Extract the (X, Y) coordinate from the center of the cell holding the provided text.  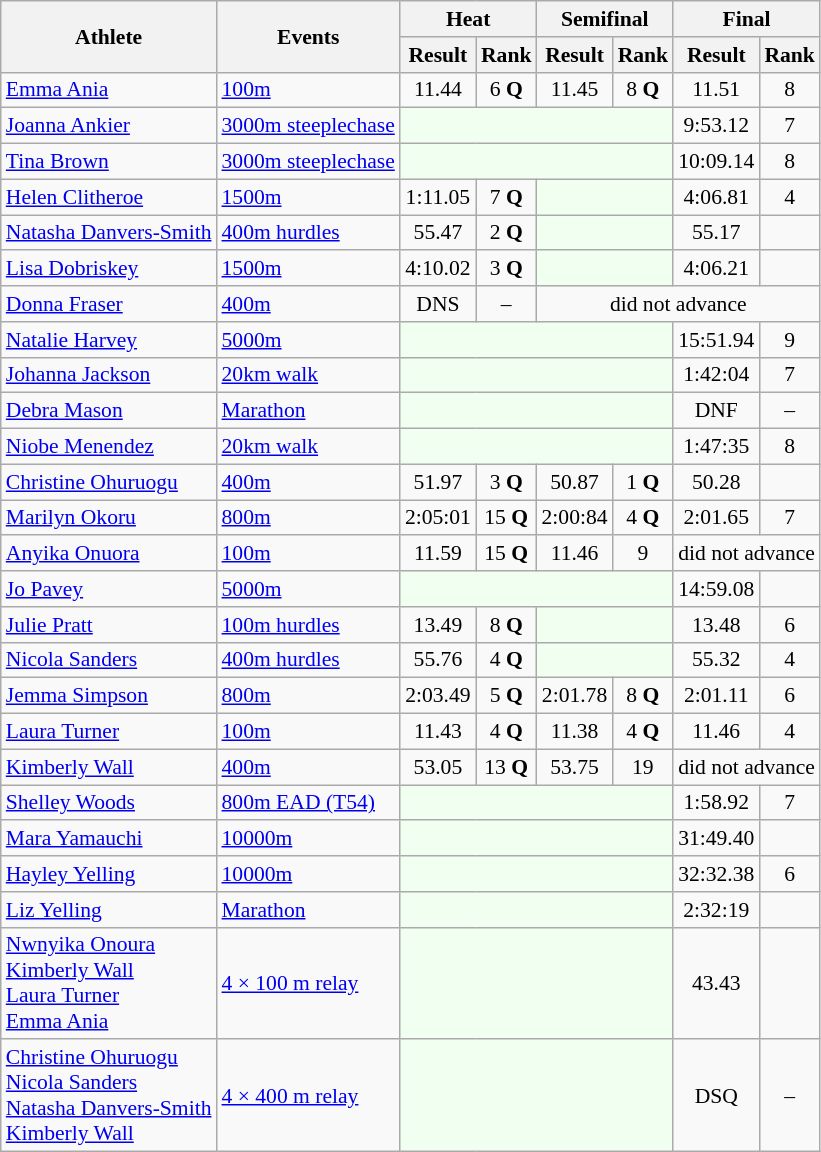
55.47 (438, 233)
2 Q (506, 233)
DNS (438, 304)
Niobe Menendez (109, 447)
10:09.14 (716, 162)
Christine OhuruoguNicola SandersNatasha Danvers-SmithKimberly Wall (109, 1096)
4:06.21 (716, 269)
1:11.05 (438, 197)
Liz Yelling (109, 910)
32:32.38 (716, 874)
Emma Ania (109, 90)
Athlete (109, 36)
55.17 (716, 233)
Semifinal (604, 19)
11.59 (438, 554)
11.51 (716, 90)
43.43 (716, 983)
53.75 (574, 767)
DSQ (716, 1096)
Natasha Danvers-Smith (109, 233)
2:01.78 (574, 696)
1:47:35 (716, 447)
51.97 (438, 482)
1:58.92 (716, 803)
50.87 (574, 482)
11.44 (438, 90)
19 (644, 767)
55.76 (438, 660)
2:01.65 (716, 518)
1 Q (644, 482)
31:49.40 (716, 839)
2:03.49 (438, 696)
2:00:84 (574, 518)
11.43 (438, 732)
5 Q (506, 696)
100m hurdles (308, 625)
Marilyn Okoru (109, 518)
2:05:01 (438, 518)
Lisa Dobriskey (109, 269)
Kimberly Wall (109, 767)
Julie Pratt (109, 625)
13 Q (506, 767)
Johanna Jackson (109, 375)
Shelley Woods (109, 803)
Jo Pavey (109, 589)
Hayley Yelling (109, 874)
11.45 (574, 90)
4:06.81 (716, 197)
Christine Ohuruogu (109, 482)
Tina Brown (109, 162)
Helen Clitheroe (109, 197)
Anyika Onuora (109, 554)
Jemma Simpson (109, 696)
1:42:04 (716, 375)
Joanna Ankier (109, 126)
Natalie Harvey (109, 340)
7 Q (506, 197)
2:01.11 (716, 696)
4 × 400 m relay (308, 1096)
6 Q (506, 90)
Nicola Sanders (109, 660)
4:10.02 (438, 269)
2:32:19 (716, 910)
Debra Mason (109, 411)
50.28 (716, 482)
Laura Turner (109, 732)
800m EAD (T54) (308, 803)
Nwnyika OnouraKimberly WallLaura TurnerEmma Ania (109, 983)
Final (746, 19)
14:59.08 (716, 589)
9:53.12 (716, 126)
11.38 (574, 732)
Events (308, 36)
Donna Fraser (109, 304)
4 × 100 m relay (308, 983)
15:51.94 (716, 340)
13.49 (438, 625)
13.48 (716, 625)
55.32 (716, 660)
DNF (716, 411)
Heat (468, 19)
53.05 (438, 767)
Mara Yamauchi (109, 839)
